From the cell containing the given text, extract its center point as [X, Y] coordinate. 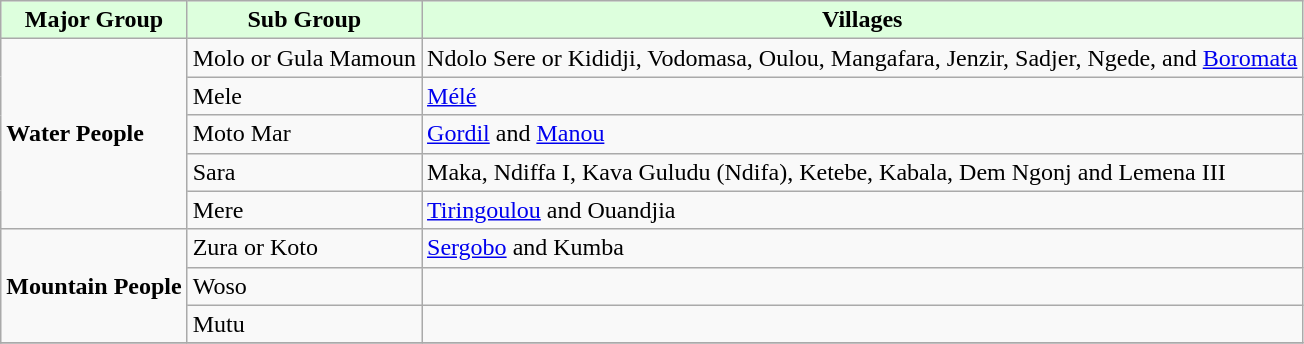
Mountain People [94, 286]
Gordil and Manou [862, 134]
Maka, Ndiffa I, Kava Guludu (Ndifa), Ketebe, Kabala, Dem Ngonj and Lemena III [862, 172]
Mélé [862, 96]
Sara [304, 172]
Ndolo Sere or Kididji, Vodomasa, Oulou, Mangafara, Jenzir, Sadjer, Ngede, and Boromata [862, 58]
Water People [94, 134]
Major Group [94, 20]
Mere [304, 210]
Sergobo and Kumba [862, 248]
Mutu [304, 324]
Villages [862, 20]
Mele [304, 96]
Zura or Koto [304, 248]
Molo or Gula Mamoun [304, 58]
Tiringoulou and Ouandjia [862, 210]
Woso [304, 286]
Moto Mar [304, 134]
Sub Group [304, 20]
